Return the [x, y] coordinate for the center point of the cell that contains the specified text.  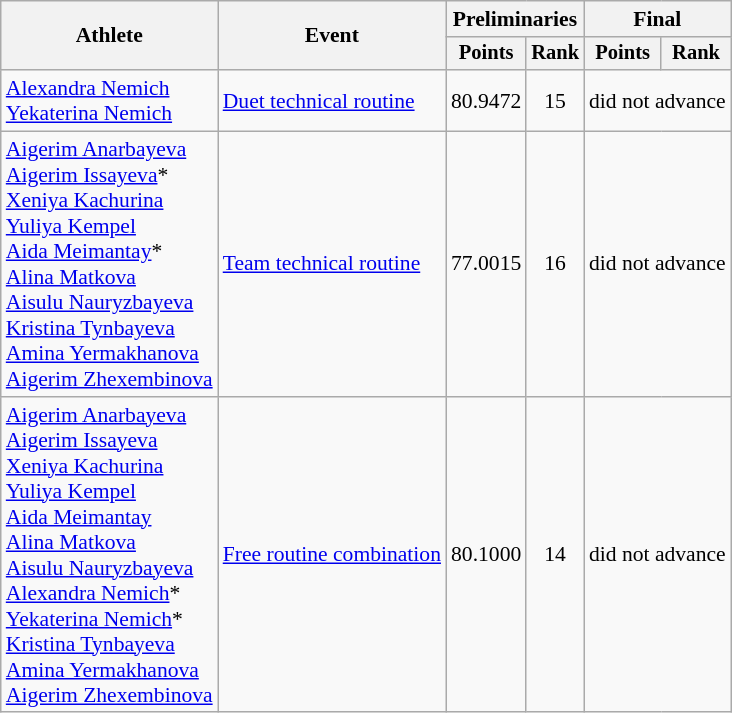
Team technical routine [332, 264]
Preliminaries [515, 19]
Free routine combination [332, 555]
Event [332, 36]
80.9472 [486, 100]
Alexandra NemichYekaterina Nemich [110, 100]
Duet technical routine [332, 100]
16 [555, 264]
77.0015 [486, 264]
15 [555, 100]
80.1000 [486, 555]
14 [555, 555]
Athlete [110, 36]
Final [658, 19]
